From the cell containing the given text, extract its center point as (X, Y) coordinate. 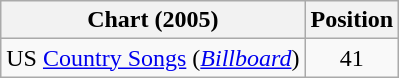
Position (352, 20)
US Country Songs (Billboard) (153, 58)
Chart (2005) (153, 20)
41 (352, 58)
